For the text-containing cell, return its midpoint in [X, Y] coordinate format. 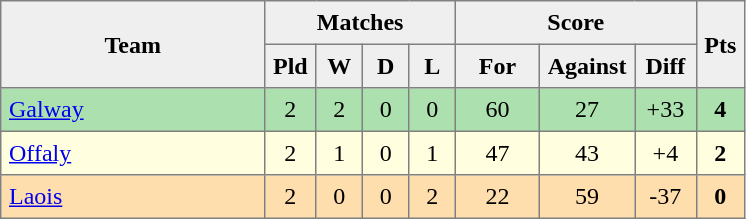
Pld [290, 66]
4 [720, 110]
47 [497, 153]
22 [497, 197]
For [497, 66]
Team [133, 44]
W [339, 66]
Against [586, 66]
+4 [666, 153]
+33 [666, 110]
Score [576, 23]
60 [497, 110]
43 [586, 153]
Galway [133, 110]
Offaly [133, 153]
Matches [360, 23]
Laois [133, 197]
27 [586, 110]
L [432, 66]
59 [586, 197]
D [385, 66]
Diff [666, 66]
-37 [666, 197]
Pts [720, 44]
